Return the [X, Y] coordinate for the center point of the cell that contains the specified text.  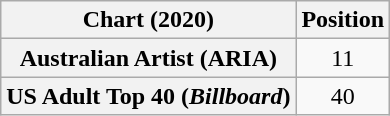
Chart (2020) [148, 20]
11 [343, 58]
40 [343, 96]
US Adult Top 40 (Billboard) [148, 96]
Position [343, 20]
Australian Artist (ARIA) [148, 58]
